Output the [x, y] coordinate of the center of the cell containing the given text.  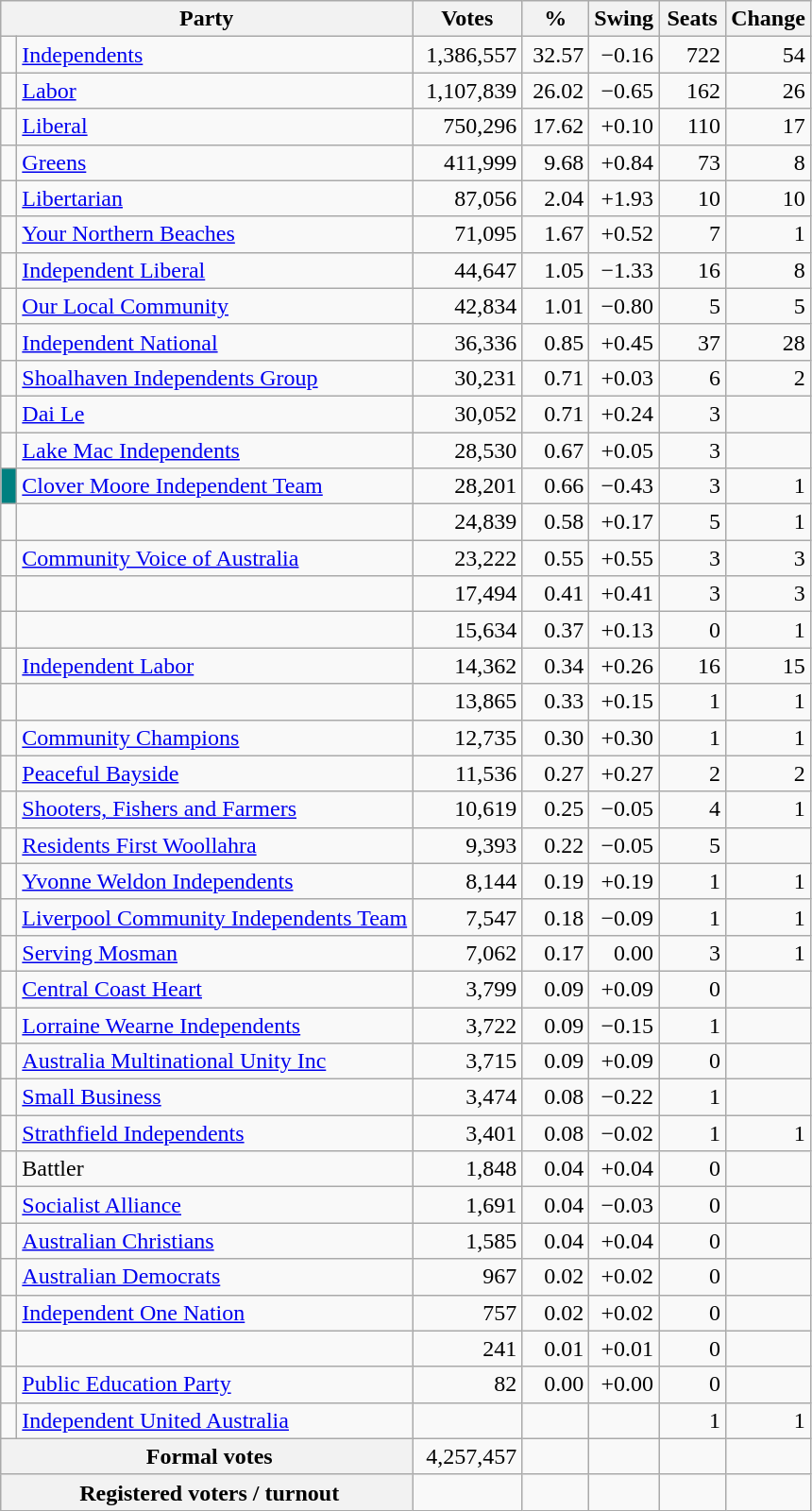
0.18 [555, 917]
Community Champions [215, 738]
0.85 [555, 342]
Clover Moore Independent Team [215, 486]
+0.52 [624, 234]
411,999 [467, 162]
Greens [215, 162]
Party [207, 19]
+0.03 [624, 378]
54 [769, 55]
1.01 [555, 306]
0.30 [555, 738]
Independent Liberal [215, 270]
87,056 [467, 198]
Lake Mac Independents [215, 450]
3,715 [467, 1061]
+0.19 [624, 881]
1,107,839 [467, 91]
71,095 [467, 234]
14,362 [467, 666]
+0.17 [624, 522]
0.19 [555, 881]
0.67 [555, 450]
+0.30 [624, 738]
Independent Labor [215, 666]
Your Northern Beaches [215, 234]
+0.45 [624, 342]
4 [693, 809]
Labor [215, 91]
+0.01 [624, 1349]
+0.13 [624, 630]
28 [769, 342]
0.37 [555, 630]
3,722 [467, 1025]
Battler [215, 1169]
Seats [693, 19]
37 [693, 342]
+0.05 [624, 450]
Our Local Community [215, 306]
0.25 [555, 809]
13,865 [467, 702]
Australia Multinational Unity Inc [215, 1061]
Socialist Alliance [215, 1205]
−0.43 [624, 486]
162 [693, 91]
Peaceful Bayside [215, 773]
Shoalhaven Independents Group [215, 378]
3,401 [467, 1133]
722 [693, 55]
−0.02 [624, 1133]
17,494 [467, 594]
0.01 [555, 1349]
17 [769, 127]
+0.26 [624, 666]
+0.24 [624, 414]
Lorraine Wearne Independents [215, 1025]
1,848 [467, 1169]
32.57 [555, 55]
28,201 [467, 486]
−0.16 [624, 55]
967 [467, 1277]
0.27 [555, 773]
3,474 [467, 1097]
Votes [467, 19]
9,393 [467, 845]
10,619 [467, 809]
Community Voice of Australia [215, 558]
82 [467, 1384]
1.05 [555, 270]
−0.15 [624, 1025]
26.02 [555, 91]
15,634 [467, 630]
17.62 [555, 127]
Residents First Woollahra [215, 845]
24,839 [467, 522]
30,231 [467, 378]
7,062 [467, 953]
12,735 [467, 738]
Independent United Australia [215, 1420]
Formal votes [207, 1456]
Shooters, Fishers and Farmers [215, 809]
0.17 [555, 953]
+0.55 [624, 558]
0.58 [555, 522]
0.41 [555, 594]
36,336 [467, 342]
110 [693, 127]
1.67 [555, 234]
+0.41 [624, 594]
15 [769, 666]
23,222 [467, 558]
Public Education Party [215, 1384]
757 [467, 1313]
6 [693, 378]
750,296 [467, 127]
−0.03 [624, 1205]
0.66 [555, 486]
7 [693, 234]
30,052 [467, 414]
1,386,557 [467, 55]
Registered voters / turnout [207, 1492]
Swing [624, 19]
Liverpool Community Independents Team [215, 917]
1,585 [467, 1241]
+0.00 [624, 1384]
+0.84 [624, 162]
28,530 [467, 450]
Australian Christians [215, 1241]
−0.09 [624, 917]
Yvonne Weldon Independents [215, 881]
Independent National [215, 342]
26 [769, 91]
0.55 [555, 558]
−0.65 [624, 91]
−1.33 [624, 270]
1,691 [467, 1205]
42,834 [467, 306]
Small Business [215, 1097]
0.22 [555, 845]
9.68 [555, 162]
2.04 [555, 198]
Strathfield Independents [215, 1133]
73 [693, 162]
0.33 [555, 702]
Central Coast Heart [215, 989]
Serving Mosman [215, 953]
+1.93 [624, 198]
Independents [215, 55]
7,547 [467, 917]
−0.80 [624, 306]
Australian Democrats [215, 1277]
+0.10 [624, 127]
−0.22 [624, 1097]
0.34 [555, 666]
Change [769, 19]
3,799 [467, 989]
Independent One Nation [215, 1313]
4,257,457 [467, 1456]
11,536 [467, 773]
8,144 [467, 881]
241 [467, 1349]
Liberal [215, 127]
+0.27 [624, 773]
Libertarian [215, 198]
Dai Le [215, 414]
% [555, 19]
44,647 [467, 270]
+0.15 [624, 702]
